From the cell containing the given text, extract its center point as (X, Y) coordinate. 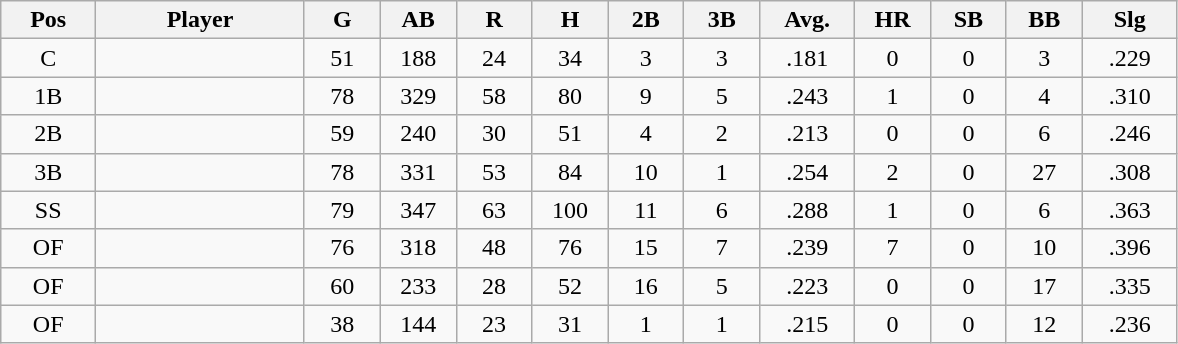
.310 (1130, 96)
38 (342, 324)
.308 (1130, 172)
.181 (808, 58)
.363 (1130, 210)
16 (646, 286)
SB (968, 20)
.213 (808, 134)
53 (494, 172)
.223 (808, 286)
84 (570, 172)
24 (494, 58)
BB (1044, 20)
Avg. (808, 20)
52 (570, 286)
AB (418, 20)
30 (494, 134)
Pos (48, 20)
.243 (808, 96)
11 (646, 210)
.396 (1130, 248)
347 (418, 210)
34 (570, 58)
.335 (1130, 286)
60 (342, 286)
80 (570, 96)
9 (646, 96)
Player (200, 20)
329 (418, 96)
79 (342, 210)
31 (570, 324)
.239 (808, 248)
.254 (808, 172)
C (48, 58)
.229 (1130, 58)
Slg (1130, 20)
.215 (808, 324)
240 (418, 134)
HR (893, 20)
H (570, 20)
.288 (808, 210)
17 (1044, 286)
12 (1044, 324)
331 (418, 172)
318 (418, 248)
.236 (1130, 324)
48 (494, 248)
63 (494, 210)
23 (494, 324)
1B (48, 96)
G (342, 20)
SS (48, 210)
188 (418, 58)
144 (418, 324)
100 (570, 210)
59 (342, 134)
27 (1044, 172)
.246 (1130, 134)
233 (418, 286)
R (494, 20)
28 (494, 286)
58 (494, 96)
15 (646, 248)
